Determine the [x, y] coordinate at the center of the cell enclosing the given text.  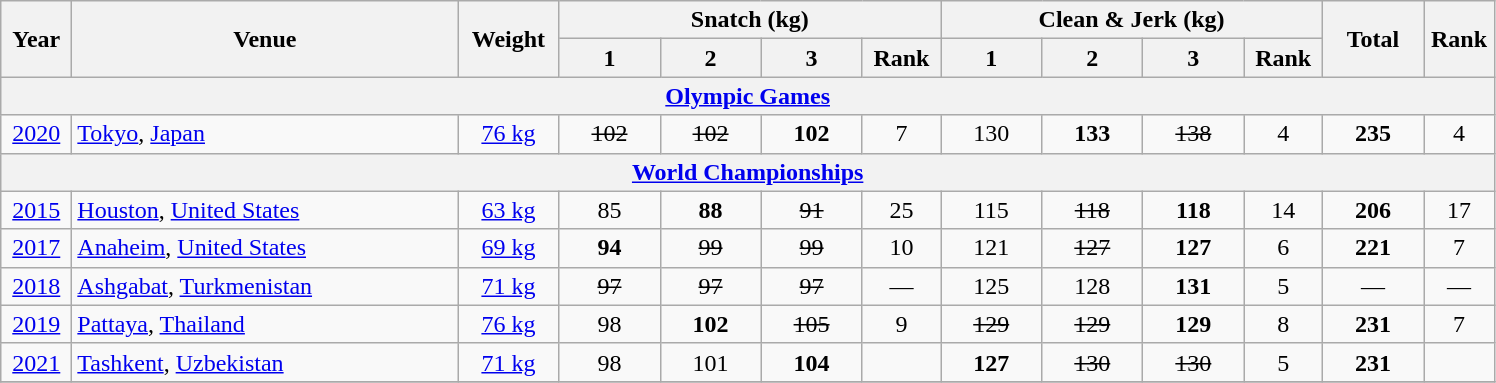
138 [1194, 134]
14 [1284, 210]
91 [812, 210]
Ashgabat, Turkmenistan [265, 286]
235 [1372, 134]
94 [610, 248]
World Championships [748, 172]
25 [902, 210]
105 [812, 324]
Houston, United States [265, 210]
17 [1460, 210]
Weight [508, 39]
104 [812, 362]
206 [1372, 210]
125 [992, 286]
2015 [36, 210]
Year [36, 39]
Olympic Games [748, 96]
Tashkent, Uzbekistan [265, 362]
133 [1092, 134]
2019 [36, 324]
8 [1284, 324]
Snatch (kg) [750, 20]
85 [610, 210]
Clean & Jerk (kg) [1132, 20]
69 kg [508, 248]
Total [1372, 39]
Pattaya, Thailand [265, 324]
2017 [36, 248]
Tokyo, Japan [265, 134]
2018 [36, 286]
2020 [36, 134]
2021 [36, 362]
115 [992, 210]
Anaheim, United States [265, 248]
101 [710, 362]
6 [1284, 248]
Venue [265, 39]
128 [1092, 286]
10 [902, 248]
221 [1372, 248]
9 [902, 324]
63 kg [508, 210]
131 [1194, 286]
88 [710, 210]
121 [992, 248]
